Return the (X, Y) coordinate for the center point of the cell that contains the specified text.  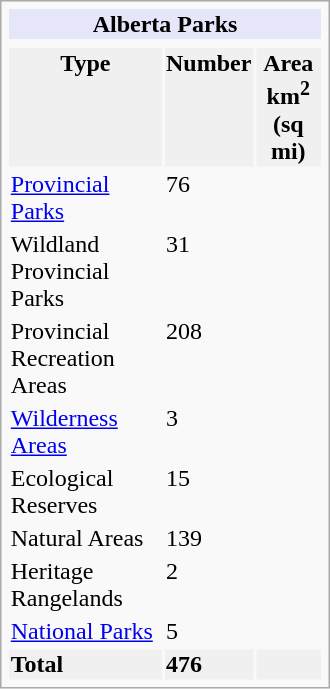
Area km2(sq mi) (288, 106)
Heritage Rangelands (85, 584)
31 (208, 271)
208 (208, 358)
Total (85, 664)
Provincial Recreation Areas (85, 358)
15 (208, 492)
National Parks (85, 631)
139 (208, 538)
2 (208, 584)
Number (208, 106)
476 (208, 664)
Type (85, 106)
Provincial Parks (85, 198)
3 (208, 432)
Alberta Parks (164, 24)
Ecological Reserves (85, 492)
Wilderness Areas (85, 432)
5 (208, 631)
76 (208, 198)
Natural Areas (85, 538)
Wildland Provincial Parks (85, 271)
